Detect which cell encompasses the target text, then output its (x, y) center coordinate. 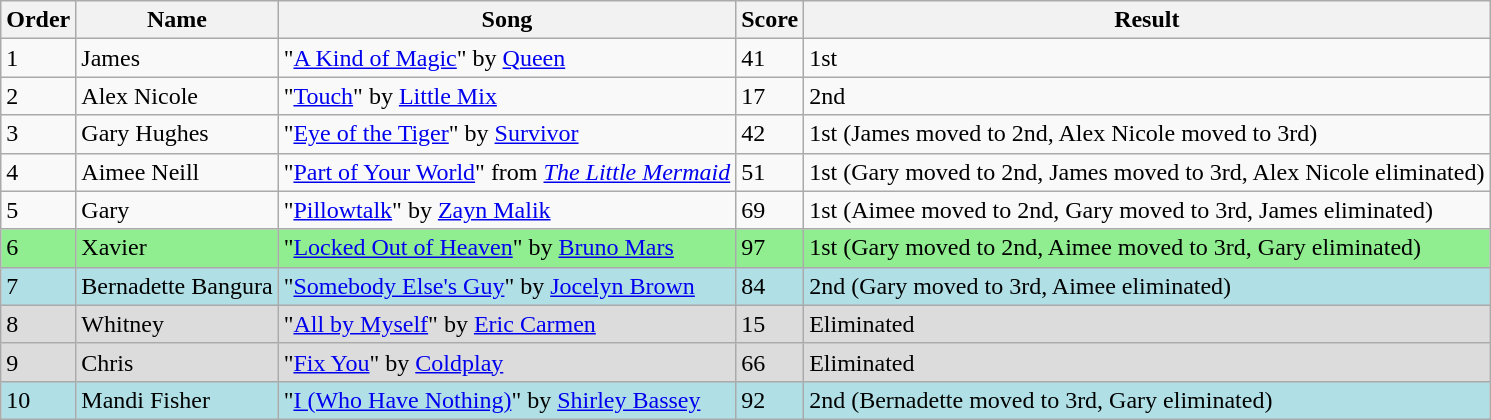
51 (770, 172)
97 (770, 248)
"I (Who Have Nothing)" by Shirley Bassey (507, 400)
92 (770, 400)
Chris (177, 362)
Alex Nicole (177, 96)
"Pillowtalk" by Zayn Malik (507, 210)
42 (770, 134)
Result (1147, 20)
"Fix You" by Coldplay (507, 362)
Xavier (177, 248)
15 (770, 324)
66 (770, 362)
1st (Gary moved to 2nd, Aimee moved to 3rd, Gary eliminated) (1147, 248)
Score (770, 20)
James (177, 58)
Gary (177, 210)
4 (38, 172)
1st (1147, 58)
17 (770, 96)
Song (507, 20)
10 (38, 400)
Mandi Fisher (177, 400)
Aimee Neill (177, 172)
6 (38, 248)
Gary Hughes (177, 134)
84 (770, 286)
7 (38, 286)
1 (38, 58)
"All by Myself" by Eric Carmen (507, 324)
9 (38, 362)
"Locked Out of Heaven" by Bruno Mars (507, 248)
"A Kind of Magic" by Queen (507, 58)
"Part of Your World" from The Little Mermaid (507, 172)
69 (770, 210)
2nd (1147, 96)
1st (Aimee moved to 2nd, Gary moved to 3rd, James eliminated) (1147, 210)
Order (38, 20)
Whitney (177, 324)
"Touch" by Little Mix (507, 96)
Name (177, 20)
"Somebody Else's Guy" by Jocelyn Brown (507, 286)
5 (38, 210)
1st (Gary moved to 2nd, James moved to 3rd, Alex Nicole eliminated) (1147, 172)
Bernadette Bangura (177, 286)
8 (38, 324)
2nd (Gary moved to 3rd, Aimee eliminated) (1147, 286)
2 (38, 96)
41 (770, 58)
1st (James moved to 2nd, Alex Nicole moved to 3rd) (1147, 134)
3 (38, 134)
"Eye of the Tiger" by Survivor (507, 134)
2nd (Bernadette moved to 3rd, Gary eliminated) (1147, 400)
